Determine the (x, y) coordinate at the center of the cell enclosing the given text.  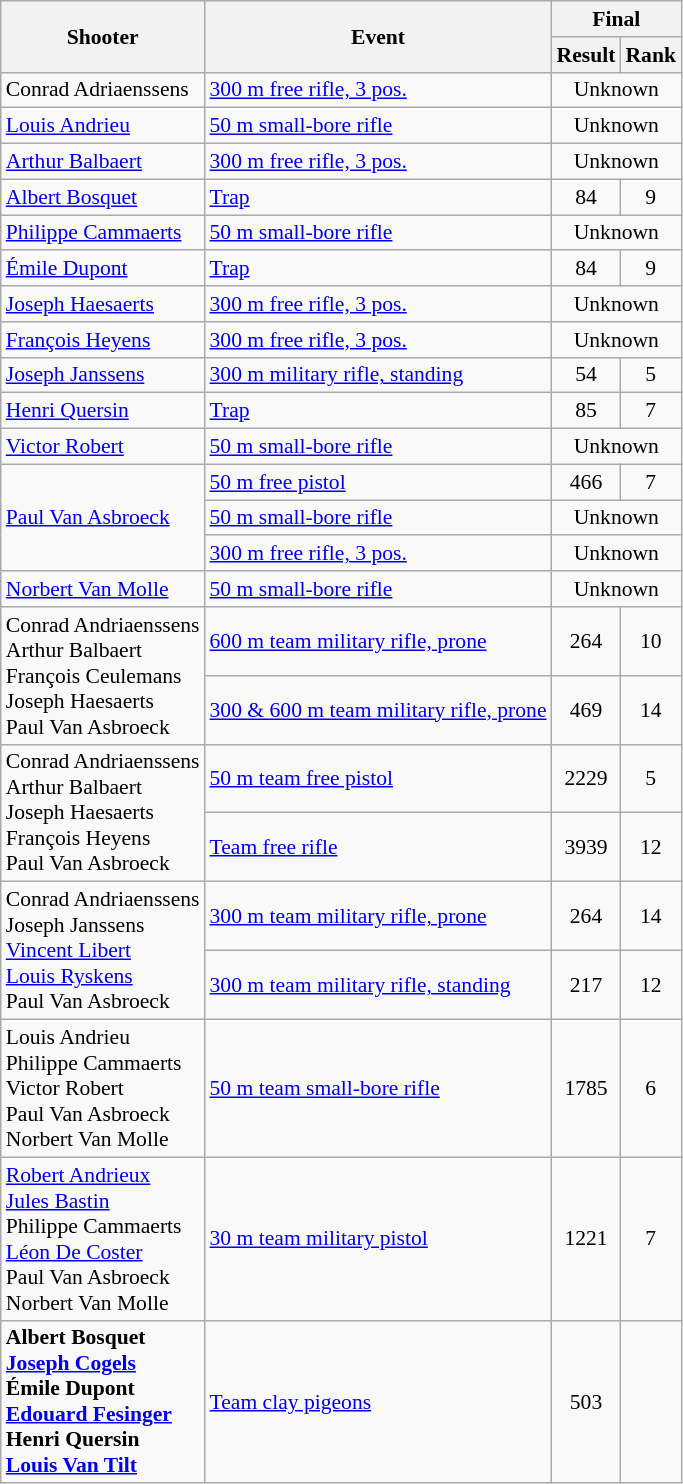
Émile Dupont (103, 269)
1221 (586, 1238)
Conrad Adriaenssens (103, 90)
Louis Andrieu Philippe Cammaerts Victor Robert Paul Van Asbroeck Norbert Van Molle (103, 1089)
Albert Bosquet Joseph Cogels Émile Dupont Edouard Fesinger Henri Quersin Louis Van Tilt (103, 1402)
Philippe Cammaerts (103, 233)
2229 (586, 778)
1785 (586, 1089)
300 m team military rifle, prone (378, 916)
54 (586, 375)
Norbert Van Molle (103, 589)
Joseph Janssens (103, 375)
Shooter (103, 36)
600 m team military rifle, prone (378, 642)
300 m military rifle, standing (378, 375)
Joseph Haesaerts (103, 304)
50 m free pistol (378, 482)
50 m team free pistol (378, 778)
Paul Van Asbroeck (103, 518)
Team clay pigeons (378, 1402)
Team free rifle (378, 848)
Conrad Andriaenssens Arthur Balbaert François Ceulemans Joseph Haesaerts Paul Van Asbroeck (103, 676)
85 (586, 411)
Albert Bosquet (103, 197)
Conrad Andriaenssens Arthur Balbaert Joseph Haesaerts François Heyens Paul Van Asbroeck (103, 813)
3939 (586, 848)
6 (650, 1089)
Henri Quersin (103, 411)
Event (378, 36)
Final (616, 19)
300 & 600 m team military rifle, prone (378, 710)
503 (586, 1402)
30 m team military pistol (378, 1238)
Robert Andrieux Jules Bastin Philippe Cammaerts Léon De Coster Paul Van Asbroeck Norbert Van Molle (103, 1238)
466 (586, 482)
469 (586, 710)
217 (586, 986)
10 (650, 642)
Conrad Andriaenssens Joseph Janssens Vincent Libert Louis Ryskens Paul Van Asbroeck (103, 951)
François Heyens (103, 340)
Louis Andrieu (103, 126)
50 m team small-bore rifle (378, 1089)
Arthur Balbaert (103, 162)
300 m team military rifle, standing (378, 986)
Rank (650, 55)
Victor Robert (103, 447)
Result (586, 55)
